Capture the cell that displays the provided text and extract its [x, y] central coordinate. 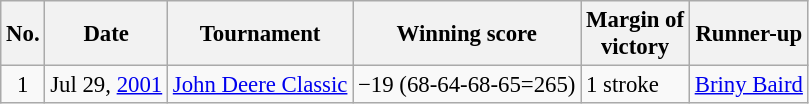
Margin ofvictory [636, 34]
No. [23, 34]
Runner-up [748, 34]
1 [23, 85]
Jul 29, 2001 [106, 85]
Tournament [260, 34]
−19 (68-64-68-65=265) [467, 85]
John Deere Classic [260, 85]
1 stroke [636, 85]
Briny Baird [748, 85]
Winning score [467, 34]
Date [106, 34]
